Determine the [x, y] coordinate at the center of the cell enclosing the given text.  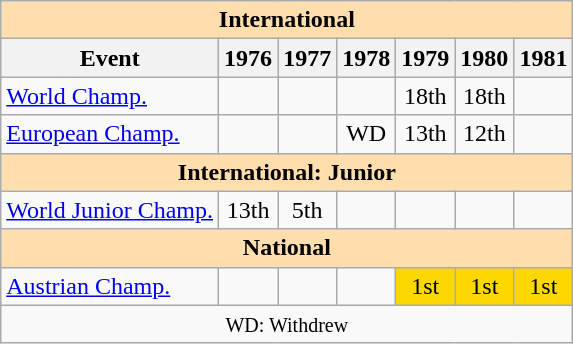
1979 [426, 58]
European Champ. [110, 134]
WD: Withdrew [287, 324]
5th [308, 210]
1976 [248, 58]
Austrian Champ. [110, 286]
National [287, 248]
12th [484, 134]
International [287, 20]
World Junior Champ. [110, 210]
1977 [308, 58]
World Champ. [110, 96]
International: Junior [287, 172]
Event [110, 58]
1981 [544, 58]
WD [366, 134]
1978 [366, 58]
1980 [484, 58]
